Pinpoint the cell where the given text exists, returning its [x, y] midpoint coordinate. 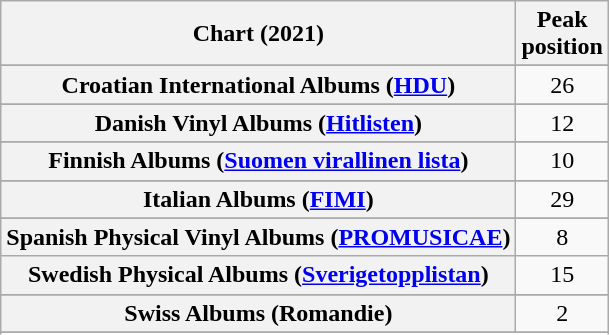
Italian Albums (FIMI) [258, 199]
29 [562, 199]
Danish Vinyl Albums (Hitlisten) [258, 123]
15 [562, 275]
2 [562, 313]
12 [562, 123]
Finnish Albums (Suomen virallinen lista) [258, 161]
Croatian International Albums (HDU) [258, 85]
8 [562, 237]
Spanish Physical Vinyl Albums (PROMUSICAE) [258, 237]
Swedish Physical Albums (Sverigetopplistan) [258, 275]
Swiss Albums (Romandie) [258, 313]
Peakposition [562, 34]
Chart (2021) [258, 34]
26 [562, 85]
10 [562, 161]
